From the cell containing the given text, extract its center point as [X, Y] coordinate. 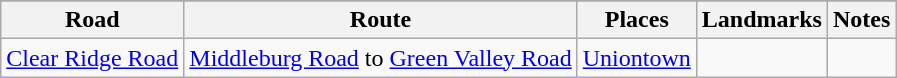
Road [92, 20]
Clear Ridge Road [92, 58]
Uniontown [636, 58]
Places [636, 20]
Notes [861, 20]
Landmarks [762, 20]
Route [380, 20]
Middleburg Road to Green Valley Road [380, 58]
